Return (x, y) of the center of cell containing provided text 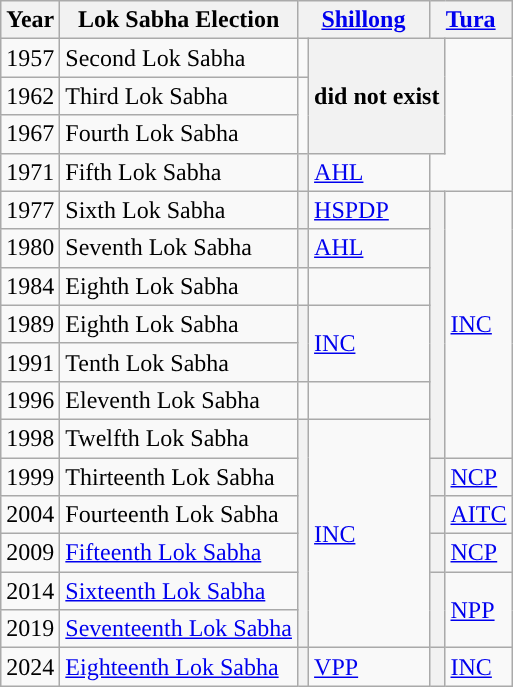
1998 (30, 438)
2024 (30, 667)
Year (30, 20)
Third Lok Sabha (179, 96)
Seventeenth Lok Sabha (179, 629)
2014 (30, 591)
VPP (370, 667)
Tenth Lok Sabha (179, 362)
1989 (30, 324)
1991 (30, 362)
Seventh Lok Sabha (179, 248)
did not exist (377, 96)
Fourth Lok Sabha (179, 134)
1999 (30, 477)
Fourteenth Lok Sabha (179, 515)
Thirteenth Lok Sabha (179, 477)
Eighteenth Lok Sabha (179, 667)
Tura (470, 20)
Shillong (363, 20)
1962 (30, 96)
Sixth Lok Sabha (179, 210)
Lok Sabha Election (179, 20)
AITC (478, 515)
1996 (30, 400)
1980 (30, 248)
NPP (478, 610)
Eleventh Lok Sabha (179, 400)
Fifteenth Lok Sabha (179, 553)
1984 (30, 286)
2009 (30, 553)
Second Lok Sabha (179, 58)
1977 (30, 210)
2019 (30, 629)
HSPDP (370, 210)
1971 (30, 172)
Twelfth Lok Sabha (179, 438)
1957 (30, 58)
2004 (30, 515)
Fifth Lok Sabha (179, 172)
1967 (30, 134)
Sixteenth Lok Sabha (179, 591)
